Find where the given text appears and provide that cell's center as (X, Y) coordinate. 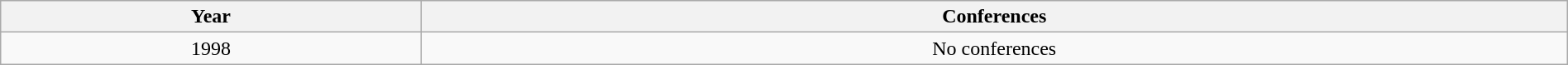
1998 (211, 48)
Conferences (994, 17)
Year (211, 17)
No conferences (994, 48)
